Locate the cell with the specified text and output its (X, Y) center coordinate. 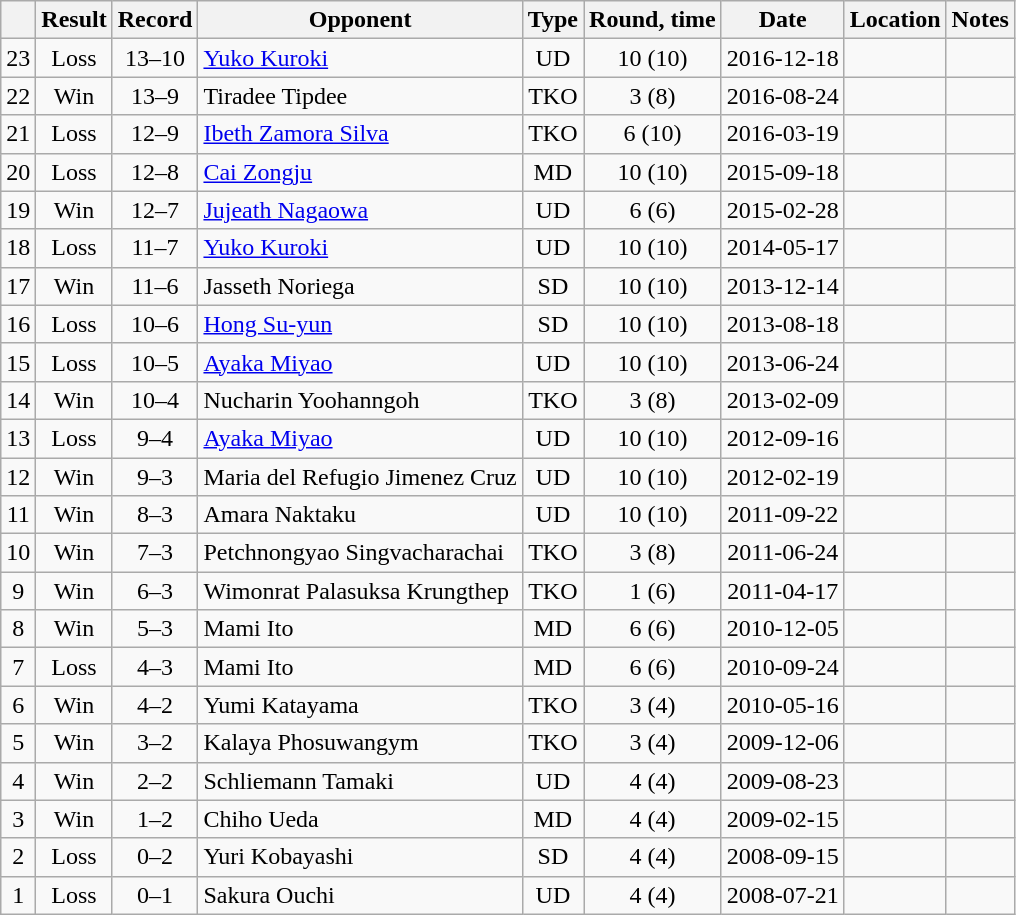
Chiho Ueda (360, 819)
Yumi Katayama (360, 705)
2011-06-24 (782, 553)
2014-05-17 (782, 248)
6–3 (155, 591)
2009-02-15 (782, 819)
9–3 (155, 477)
3 (18, 819)
7 (18, 667)
10 (18, 553)
2016-12-18 (782, 58)
11–7 (155, 248)
2012-02-19 (782, 477)
Date (782, 20)
Maria del Refugio Jimenez Cruz (360, 477)
12–9 (155, 134)
4–2 (155, 705)
0–1 (155, 895)
Cai Zongju (360, 172)
2013-02-09 (782, 400)
22 (18, 96)
6 (18, 705)
Kalaya Phosuwangym (360, 743)
12–7 (155, 210)
19 (18, 210)
Result (74, 20)
Sakura Ouchi (360, 895)
2010-12-05 (782, 629)
1–2 (155, 819)
Round, time (653, 20)
Hong Su-yun (360, 324)
2013-12-14 (782, 286)
13 (18, 438)
Wimonrat Palasuksa Krungthep (360, 591)
9 (18, 591)
Petchnongyao Singvacharachai (360, 553)
2015-02-28 (782, 210)
Amara Naktaku (360, 515)
2013-08-18 (782, 324)
12–8 (155, 172)
13–9 (155, 96)
8–3 (155, 515)
Tiradee Tipdee (360, 96)
2011-09-22 (782, 515)
11–6 (155, 286)
2012-09-16 (782, 438)
2 (18, 857)
2016-08-24 (782, 96)
20 (18, 172)
2009-12-06 (782, 743)
Notes (980, 20)
3–2 (155, 743)
6 (10) (653, 134)
2008-07-21 (782, 895)
4 (18, 781)
1 (6) (653, 591)
Jasseth Noriega (360, 286)
10–6 (155, 324)
16 (18, 324)
Type (552, 20)
7–3 (155, 553)
2010-09-24 (782, 667)
0–2 (155, 857)
2015-09-18 (782, 172)
1 (18, 895)
8 (18, 629)
10–4 (155, 400)
17 (18, 286)
10–5 (155, 362)
2008-09-15 (782, 857)
2–2 (155, 781)
Yuri Kobayashi (360, 857)
2013-06-24 (782, 362)
Location (895, 20)
4–3 (155, 667)
15 (18, 362)
2009-08-23 (782, 781)
2016-03-19 (782, 134)
11 (18, 515)
2010-05-16 (782, 705)
13–10 (155, 58)
Ibeth Zamora Silva (360, 134)
Record (155, 20)
5–3 (155, 629)
21 (18, 134)
Nucharin Yoohanngoh (360, 400)
23 (18, 58)
9–4 (155, 438)
14 (18, 400)
Jujeath Nagaowa (360, 210)
Schliemann Tamaki (360, 781)
5 (18, 743)
18 (18, 248)
Opponent (360, 20)
12 (18, 477)
2011-04-17 (782, 591)
